Extract the (X, Y) coordinate from the center of the cell holding the provided text.  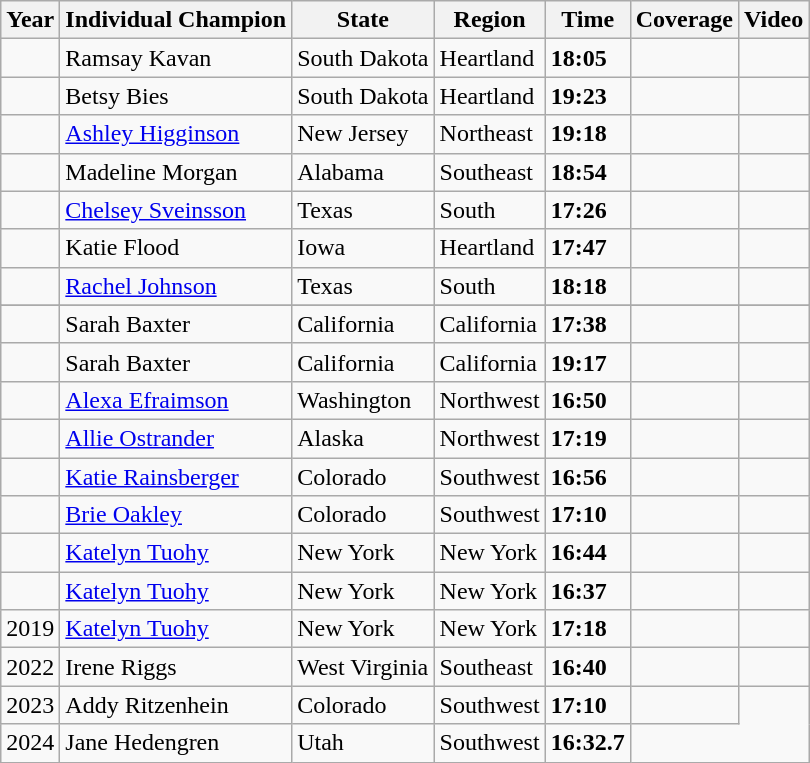
Rachel Johnson (176, 286)
Region (490, 20)
Coverage (684, 20)
16:56 (588, 477)
West Virginia (363, 667)
2024 (30, 743)
Alabama (363, 172)
18:54 (588, 172)
19:23 (588, 96)
17:38 (588, 324)
19:17 (588, 362)
16:50 (588, 400)
Chelsey Sveinsson (176, 210)
Ramsay Kavan (176, 58)
18:18 (588, 286)
16:40 (588, 667)
Year (30, 20)
Individual Champion (176, 20)
Katie Flood (176, 248)
18:05 (588, 58)
Brie Oakley (176, 515)
Katie Rainsberger (176, 477)
Utah (363, 743)
Addy Ritzenhein (176, 705)
Ashley Higginson (176, 134)
2019 (30, 629)
Madeline Morgan (176, 172)
Iowa (363, 248)
Betsy Bies (176, 96)
2022 (30, 667)
19:18 (588, 134)
2023 (30, 705)
Alaska (363, 438)
16:32.7 (588, 743)
Jane Hedengren (176, 743)
17:26 (588, 210)
Washington (363, 400)
State (363, 20)
17:47 (588, 248)
Irene Riggs (176, 667)
Video (774, 20)
17:18 (588, 629)
16:44 (588, 553)
17:19 (588, 438)
Time (588, 20)
Northeast (490, 134)
Alexa Efraimson (176, 400)
Allie Ostrander (176, 438)
16:37 (588, 591)
New Jersey (363, 134)
